Scan for the cell matching the given text and deliver its [X, Y] coordinate at center. 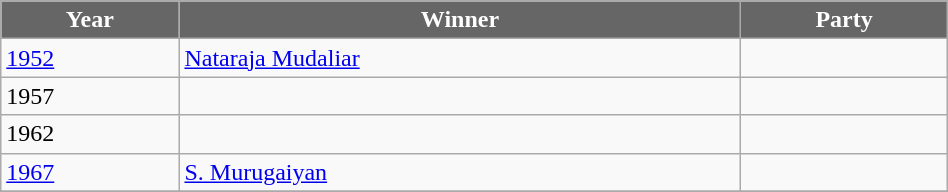
1952 [90, 58]
Nataraja Mudaliar [460, 58]
1962 [90, 134]
1957 [90, 96]
Party [844, 20]
S. Murugaiyan [460, 172]
Year [90, 20]
1967 [90, 172]
Winner [460, 20]
